Detect which cell encompasses the target text, then output its [x, y] center coordinate. 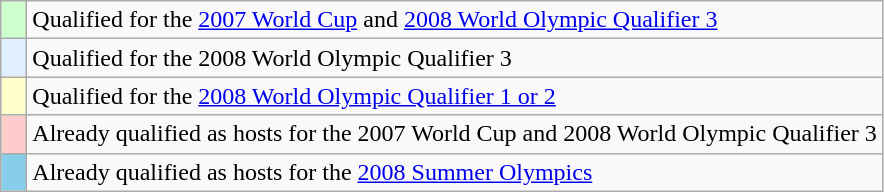
Already qualified as hosts for the 2008 Summer Olympics [454, 172]
Qualified for the 2007 World Cup and 2008 World Olympic Qualifier 3 [454, 20]
Qualified for the 2008 World Olympic Qualifier 3 [454, 58]
Already qualified as hosts for the 2007 World Cup and 2008 World Olympic Qualifier 3 [454, 134]
Qualified for the 2008 World Olympic Qualifier 1 or 2 [454, 96]
